Pinpoint the cell where the given text exists, returning its [X, Y] midpoint coordinate. 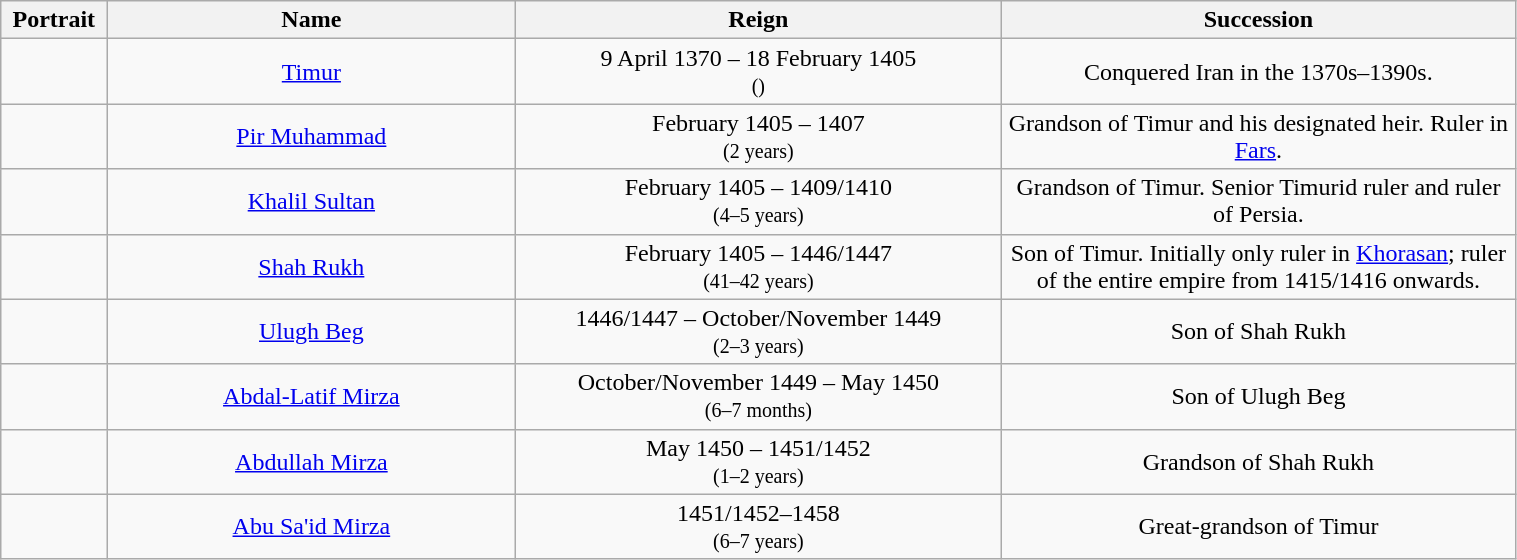
Name [312, 20]
Son of Ulugh Beg [1258, 396]
Portrait [54, 20]
October/November 1449 – May 1450(6–7 months) [758, 396]
February 1405 – 1446/1447(41–42 years) [758, 266]
Grandson of Timur. Senior Timurid ruler and ruler of Persia. [1258, 202]
Conquered Iran in the 1370s–1390s. [1258, 72]
Grandson of Timur and his designated heir. Ruler in Fars. [1258, 136]
February 1405 – 1407(2 years) [758, 136]
1446/1447 – October/November 1449(2–3 years) [758, 332]
February 1405 – 1409/1410(4–5 years) [758, 202]
May 1450 – 1451/1452(1–2 years) [758, 462]
Son of Shah Rukh [1258, 332]
Khalil Sultan [312, 202]
Grandson of Shah Rukh [1258, 462]
Ulugh Beg [312, 332]
Pir Muhammad [312, 136]
Abdullah Mirza [312, 462]
Abu Sa'id Mirza [312, 526]
Abdal-Latif Mirza [312, 396]
Son of Timur. Initially only ruler in Khorasan; ruler of the entire empire from 1415/1416 onwards. [1258, 266]
Shah Rukh [312, 266]
Great-grandson of Timur [1258, 526]
Reign [758, 20]
1451/1452–1458(6–7 years) [758, 526]
Timur [312, 72]
Succession [1258, 20]
9 April 1370 – 18 February 1405() [758, 72]
